Find where the given text appears and provide that cell's center as (x, y) coordinate. 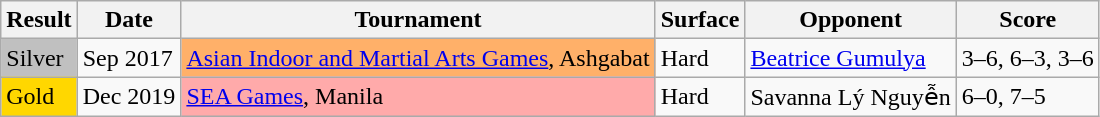
Opponent (850, 20)
Dec 2019 (129, 97)
Silver (39, 58)
Score (1028, 20)
Gold (39, 97)
Surface (700, 20)
Asian Indoor and Martial Arts Games, Ashgabat (418, 58)
3–6, 6–3, 3–6 (1028, 58)
Savanna Lý Nguyễn (850, 97)
Sep 2017 (129, 58)
SEA Games, Manila (418, 97)
Result (39, 20)
6–0, 7–5 (1028, 97)
Date (129, 20)
Beatrice Gumulya (850, 58)
Tournament (418, 20)
